Return the (x, y) coordinate for the center point of the cell that contains the specified text.  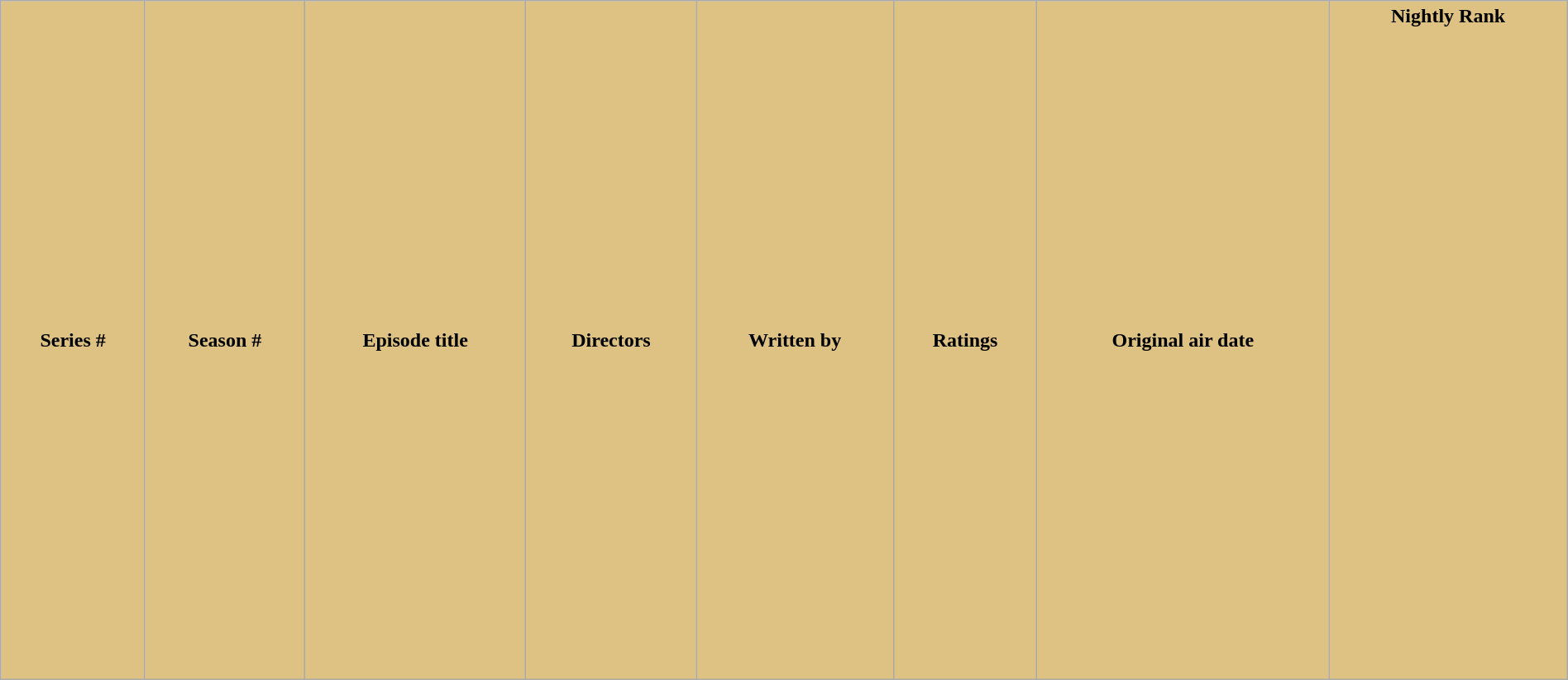
Season # (225, 341)
Written by (795, 341)
Episode title (415, 341)
Original air date (1183, 341)
Directors (611, 341)
Ratings (965, 341)
Series # (73, 341)
Nightly Rank (1448, 341)
